Return [x, y] of the center of cell containing provided text 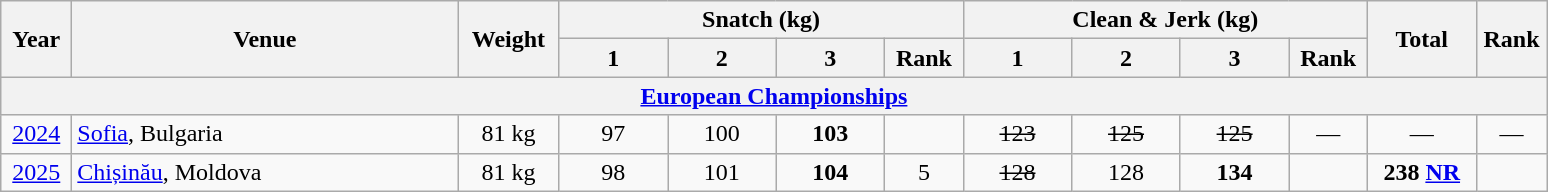
123 [1018, 134]
Chișinău, Moldova [265, 172]
100 [722, 134]
Venue [265, 39]
97 [614, 134]
2025 [36, 172]
103 [830, 134]
Weight [508, 39]
Sofia, Bulgaria [265, 134]
Total [1422, 39]
98 [614, 172]
134 [1234, 172]
2024 [36, 134]
104 [830, 172]
Clean & Jerk (kg) [1165, 20]
Year [36, 39]
238 NR [1422, 172]
European Championships [774, 96]
5 [924, 172]
Snatch (kg) [761, 20]
101 [722, 172]
